Capture the cell that displays the provided text and extract its (X, Y) central coordinate. 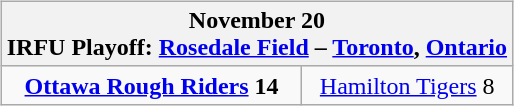
November 20IRFU Playoff: Rosedale Field – Toronto, Ontario (256, 34)
Ottawa Rough Riders 14 (152, 85)
Hamilton Tigers 8 (408, 85)
